Return (x, y) of the center of cell containing provided text 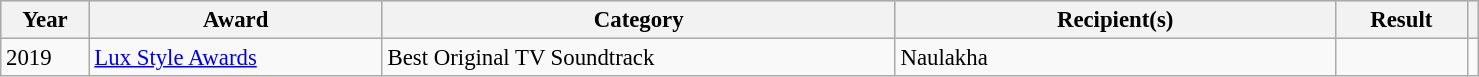
Recipient(s) (1115, 20)
Result (1401, 20)
Category (638, 20)
Award (236, 20)
Lux Style Awards (236, 58)
Naulakha (1115, 58)
Best Original TV Soundtrack (638, 58)
2019 (45, 58)
Year (45, 20)
